From the cell containing the given text, extract its center point as (x, y) coordinate. 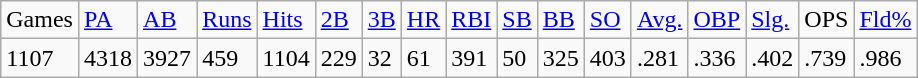
.402 (772, 58)
50 (517, 58)
391 (472, 58)
2B (338, 20)
.739 (826, 58)
Runs (227, 20)
4318 (108, 58)
HR (423, 20)
.336 (717, 58)
459 (227, 58)
BB (560, 20)
3927 (168, 58)
.281 (660, 58)
.986 (886, 58)
61 (423, 58)
OPS (826, 20)
Fld% (886, 20)
OBP (717, 20)
PA (108, 20)
Avg. (660, 20)
229 (338, 58)
RBI (472, 20)
SB (517, 20)
32 (382, 58)
1104 (286, 58)
AB (168, 20)
Hits (286, 20)
Games (40, 20)
3B (382, 20)
SO (608, 20)
Slg. (772, 20)
325 (560, 58)
403 (608, 58)
1107 (40, 58)
